Find where the given text appears and provide that cell's center as [x, y] coordinate. 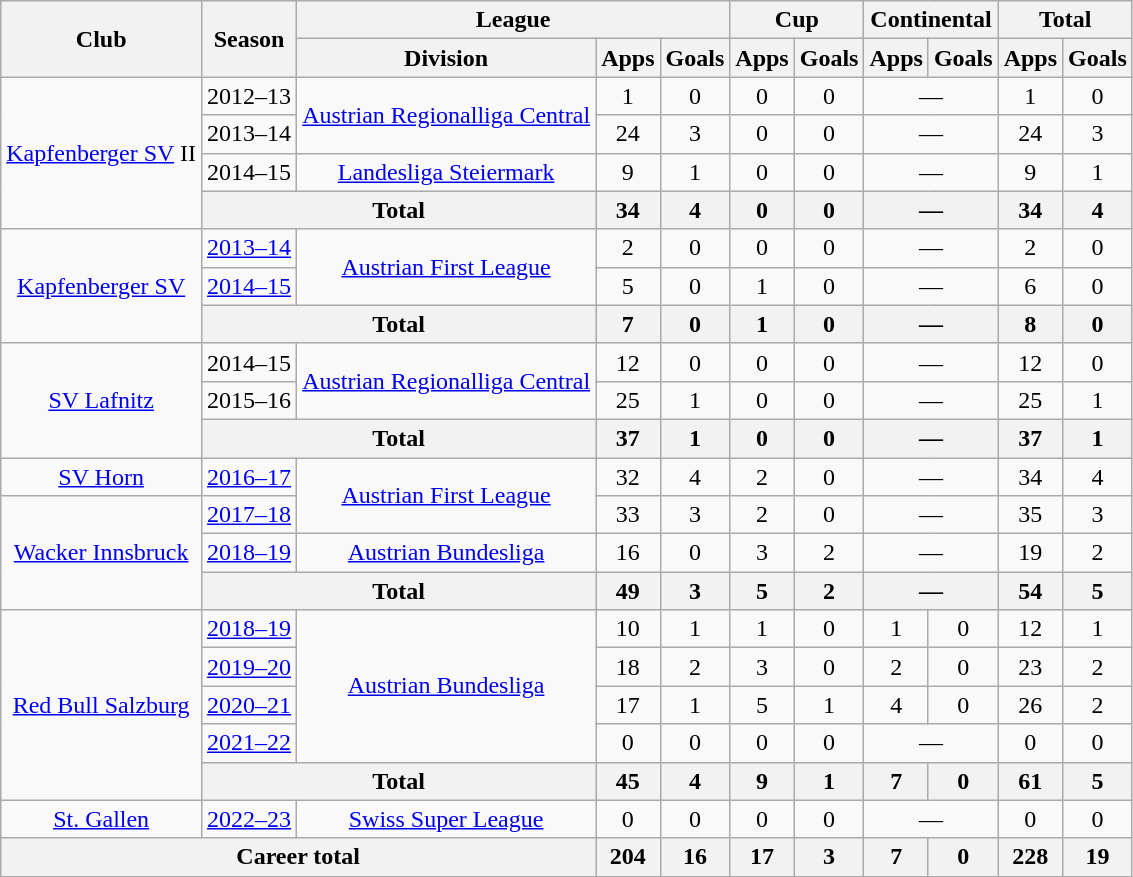
SV Horn [102, 477]
204 [628, 857]
League [514, 20]
Landesliga Steiermark [446, 172]
2016–17 [250, 477]
10 [628, 629]
Division [446, 58]
61 [1030, 781]
18 [628, 667]
Cup [797, 20]
2019–20 [250, 667]
Swiss Super League [446, 819]
35 [1030, 515]
Continental [931, 20]
2012–13 [250, 96]
Career total [298, 857]
2017–18 [250, 515]
54 [1030, 591]
2020–21 [250, 705]
33 [628, 515]
49 [628, 591]
Season [250, 39]
2021–22 [250, 743]
32 [628, 477]
23 [1030, 667]
St. Gallen [102, 819]
Kapfenberger SV II [102, 153]
SV Lafnitz [102, 400]
8 [1030, 324]
228 [1030, 857]
45 [628, 781]
26 [1030, 705]
2015–16 [250, 400]
Wacker Innsbruck [102, 553]
6 [1030, 286]
Club [102, 39]
2022–23 [250, 819]
Red Bull Salzburg [102, 705]
Kapfenberger SV [102, 286]
